Detect which cell encompasses the target text, then output its [X, Y] center coordinate. 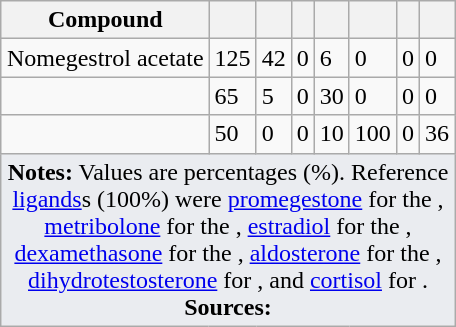
42 [274, 58]
6 [332, 58]
50 [232, 134]
10 [332, 134]
65 [232, 96]
30 [332, 96]
Compound [105, 20]
100 [372, 134]
Nomegestrol acetate [105, 58]
5 [274, 96]
125 [232, 58]
36 [436, 134]
